Detect which cell encompasses the target text, then output its [X, Y] center coordinate. 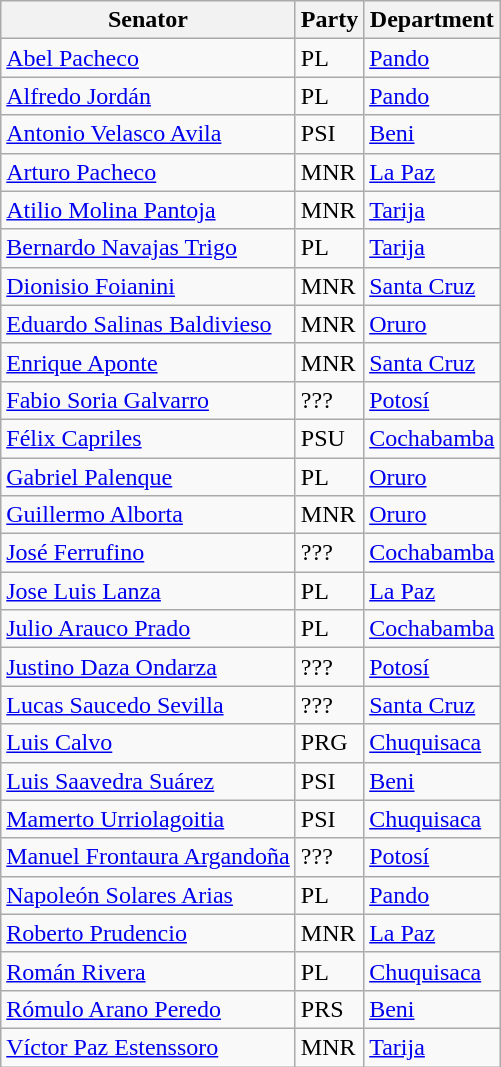
Félix Capriles [148, 438]
Román Rivera [148, 971]
Party [329, 20]
Víctor Paz Estenssoro [148, 1047]
Jose Luis Lanza [148, 591]
Mamerto Urriolagoitia [148, 819]
Arturo Pacheco [148, 172]
Enrique Aponte [148, 362]
PSU [329, 438]
Alfredo Jordán [148, 96]
Julio Arauco Prado [148, 629]
Roberto Prudencio [148, 933]
Antonio Velasco Avila [148, 134]
Fabio Soria Galvarro [148, 400]
Napoleón Solares Arias [148, 895]
Lucas Saucedo Sevilla [148, 705]
Dionisio Foianini [148, 286]
Rómulo Arano Peredo [148, 1009]
Abel Pacheco [148, 58]
PRS [329, 1009]
Luis Saavedra Suárez [148, 781]
Senator [148, 20]
José Ferrufino [148, 553]
Justino Daza Ondarza [148, 667]
Eduardo Salinas Baldivieso [148, 324]
Manuel Frontaura Argandoña [148, 857]
Department [432, 20]
Luis Calvo [148, 743]
Bernardo Navajas Trigo [148, 248]
PRG [329, 743]
Guillermo Alborta [148, 515]
Gabriel Palenque [148, 477]
Atilio Molina Pantoja [148, 210]
